Find where the given text appears and provide that cell's center as (X, Y) coordinate. 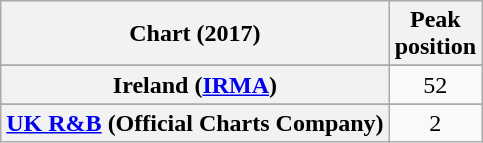
UK R&B (Official Charts Company) (195, 123)
Ireland (IRMA) (195, 85)
Peakposition (435, 34)
52 (435, 85)
Chart (2017) (195, 34)
2 (435, 123)
